For the text-containing cell, return its midpoint in (x, y) coordinate format. 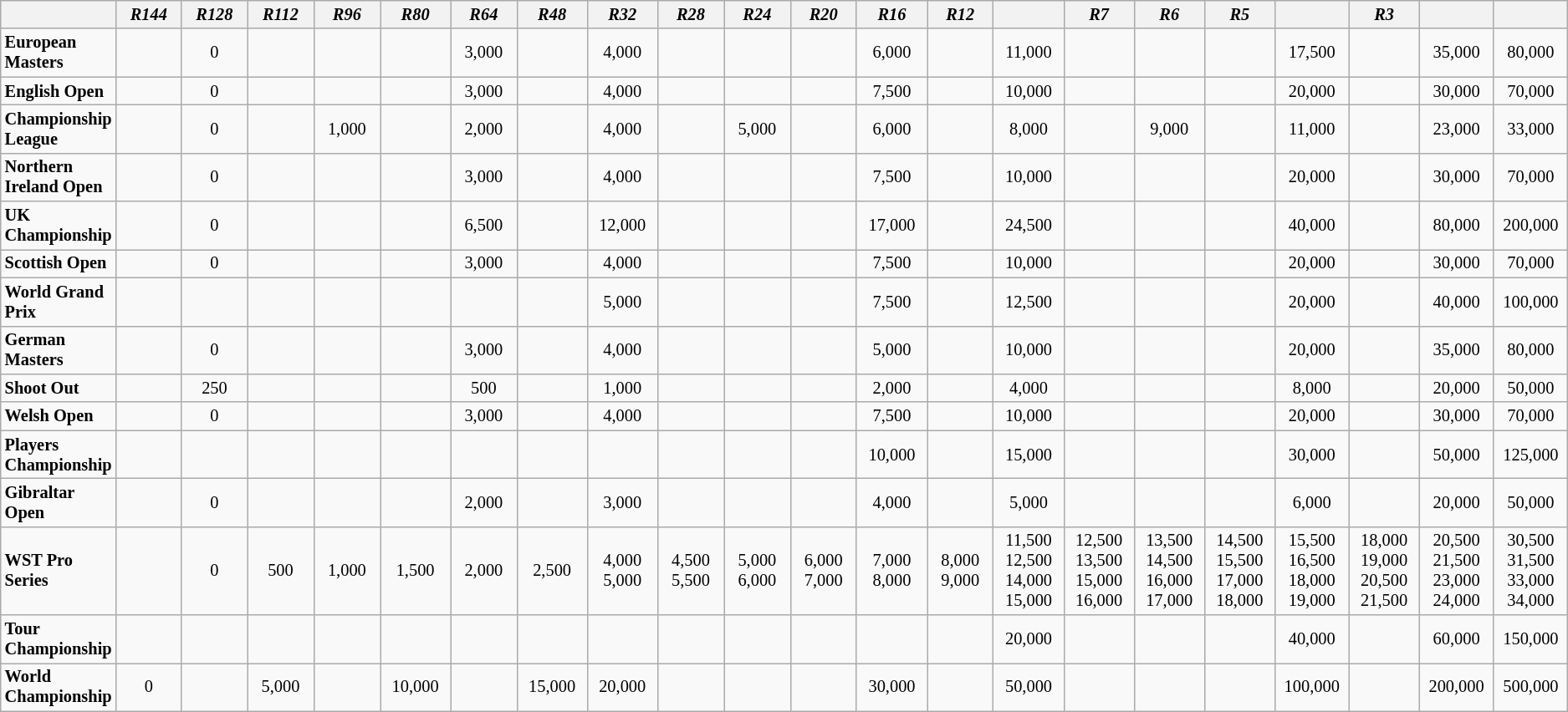
5,0006,000 (758, 571)
R6 (1169, 14)
250 (214, 388)
WST Pro Series (59, 571)
4,5005,500 (691, 571)
Scottish Open (59, 263)
R16 (891, 14)
11,50012,50014,00015,000 (1029, 571)
12,000 (622, 226)
33,000 (1530, 129)
Championship League (59, 129)
German Masters (59, 350)
125,000 (1530, 455)
European Masters (59, 53)
Shoot Out (59, 388)
R80 (416, 14)
9,000 (1169, 129)
15,50016,50018,00019,000 (1311, 571)
6,500 (483, 226)
R64 (483, 14)
R7 (1099, 14)
R112 (281, 14)
4,0005,000 (622, 571)
R32 (622, 14)
World Championship (59, 687)
Northern Ireland Open (59, 177)
24,500 (1029, 226)
R24 (758, 14)
R96 (346, 14)
Gibraltar Open (59, 502)
R128 (214, 14)
13,50014,50016,00017,000 (1169, 571)
R48 (552, 14)
Tour Championship (59, 639)
R12 (960, 14)
12,500 (1029, 302)
R144 (149, 14)
12,50013,50015,00016,000 (1099, 571)
English Open (59, 91)
20,50021,50023,00024,000 (1457, 571)
8,0009,000 (960, 571)
60,000 (1457, 639)
18,00019,00020,50021,500 (1384, 571)
UK Championship (59, 226)
R3 (1384, 14)
2,500 (552, 571)
World Grand Prix (59, 302)
1,500 (416, 571)
500,000 (1530, 687)
7,0008,000 (891, 571)
23,000 (1457, 129)
Welsh Open (59, 416)
R5 (1239, 14)
30,50031,50033,00034,000 (1530, 571)
150,000 (1530, 639)
17,500 (1311, 53)
6,0007,000 (823, 571)
14,50015,50017,00018,000 (1239, 571)
Players Championship (59, 455)
17,000 (891, 226)
R20 (823, 14)
R28 (691, 14)
